For the text-containing cell, return its midpoint in (X, Y) coordinate format. 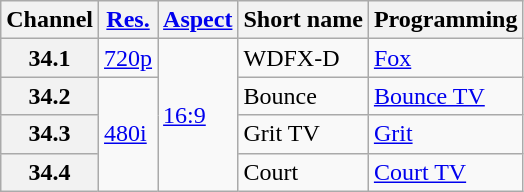
Grit TV (303, 134)
Court TV (446, 172)
34.4 (50, 172)
34.2 (50, 96)
Grit (446, 134)
16:9 (198, 115)
Fox (446, 58)
34.3 (50, 134)
Channel (50, 20)
Short name (303, 20)
Bounce TV (446, 96)
34.1 (50, 58)
Res. (128, 20)
Court (303, 172)
480i (128, 134)
Programming (446, 20)
Aspect (198, 20)
WDFX-D (303, 58)
Bounce (303, 96)
720p (128, 58)
